Output the [x, y] coordinate of the center of the cell containing the given text.  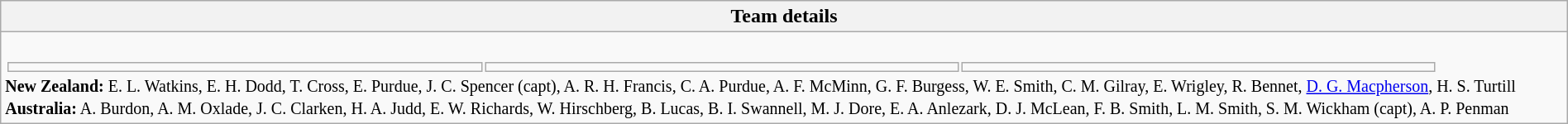
Team details [784, 17]
